Locate the cell with the specified text and output its (x, y) center coordinate. 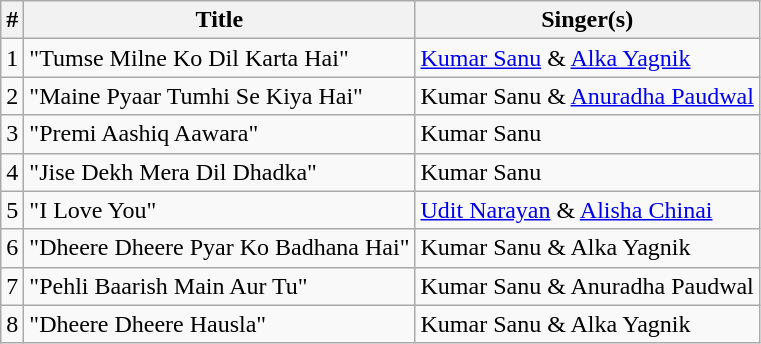
"Dheere Dheere Hausla" (220, 324)
Udit Narayan & Alisha Chinai (587, 210)
Singer(s) (587, 20)
"Tumse Milne Ko Dil Karta Hai" (220, 58)
3 (12, 134)
"Maine Pyaar Tumhi Se Kiya Hai" (220, 96)
5 (12, 210)
"Jise Dekh Mera Dil Dhadka" (220, 172)
2 (12, 96)
7 (12, 286)
4 (12, 172)
"Dheere Dheere Pyar Ko Badhana Hai" (220, 248)
Title (220, 20)
6 (12, 248)
# (12, 20)
"Pehli Baarish Main Aur Tu" (220, 286)
"I Love You" (220, 210)
1 (12, 58)
"Premi Aashiq Aawara" (220, 134)
8 (12, 324)
